Return the [x, y] coordinate for the center point of the cell that contains the specified text.  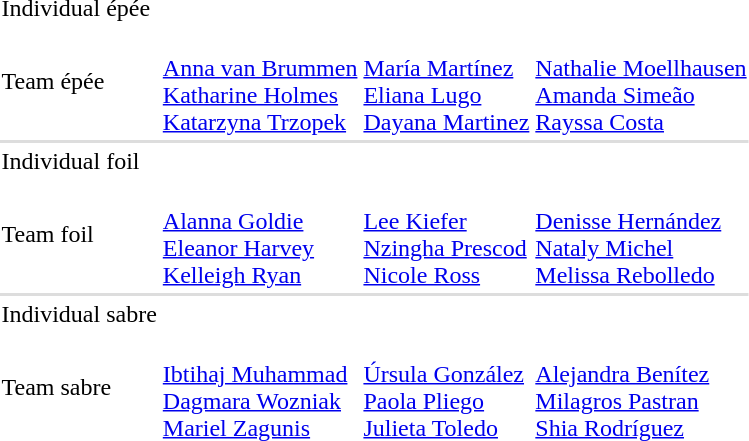
Team épée [79, 82]
Anna van BrummenKatharine HolmesKatarzyna Trzopek [260, 82]
Alanna GoldieEleanor HarveyKelleigh Ryan [260, 234]
Denisse HernándezNataly MichelMelissa Rebolledo [641, 234]
Team foil [79, 234]
María MartínezEliana LugoDayana Martinez [446, 82]
Nathalie MoellhausenAmanda SimeãoRayssa Costa [641, 82]
Individual sabre [79, 314]
Lee KieferNzingha PrescodNicole Ross [446, 234]
Individual foil [79, 161]
